Search for the cell housing the specified text and yield its [x, y] center coordinate. 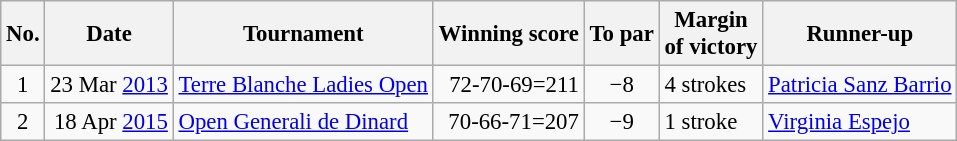
23 Mar 2013 [109, 85]
−9 [622, 122]
Terre Blanche Ladies Open [303, 85]
No. [23, 34]
Patricia Sanz Barrio [860, 85]
Runner-up [860, 34]
4 strokes [711, 85]
1 stroke [711, 122]
Virginia Espejo [860, 122]
To par [622, 34]
Winning score [508, 34]
Tournament [303, 34]
72-70-69=211 [508, 85]
2 [23, 122]
1 [23, 85]
Open Generali de Dinard [303, 122]
Marginof victory [711, 34]
Date [109, 34]
−8 [622, 85]
18 Apr 2015 [109, 122]
70-66-71=207 [508, 122]
